Locate the cell with the specified text and output its (x, y) center coordinate. 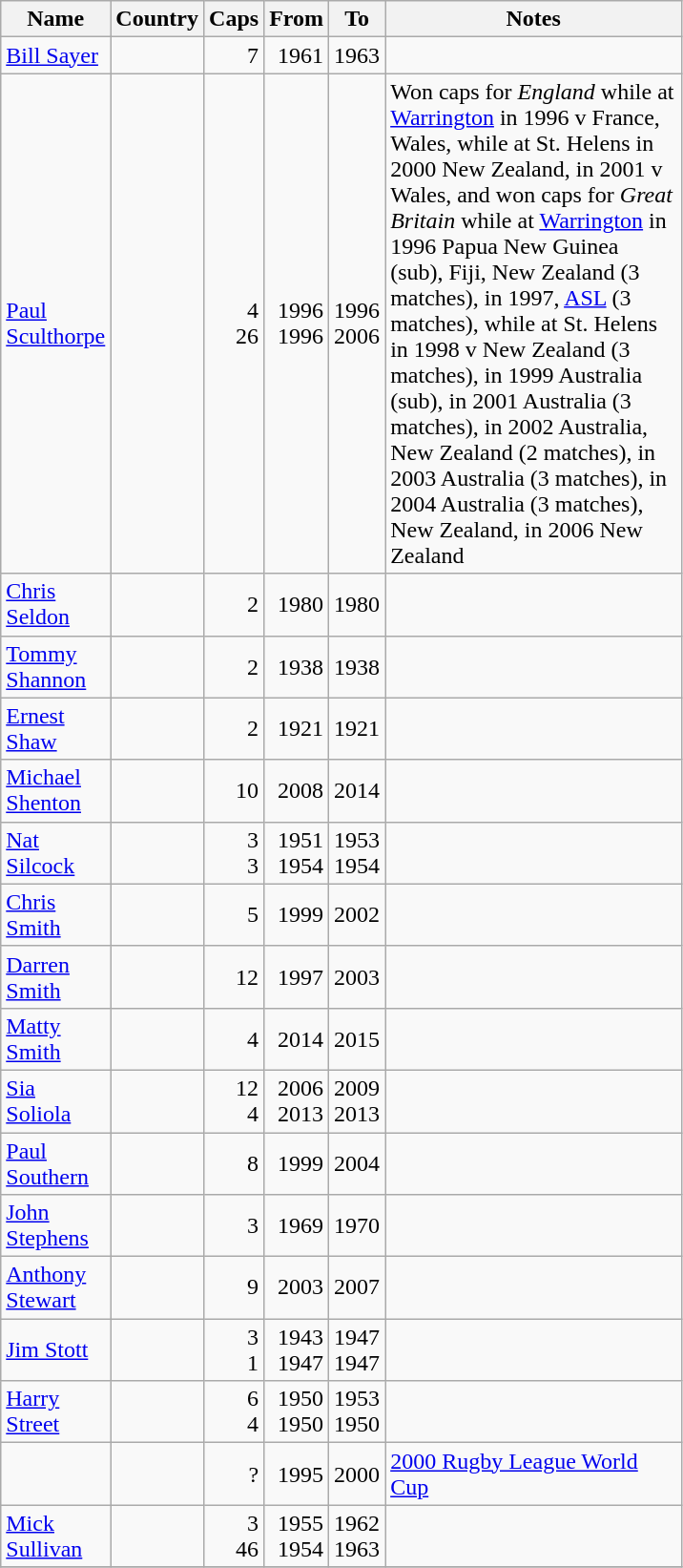
Harry Street (55, 1412)
Sia Soliola (55, 1101)
19621963 (357, 1537)
Name (55, 19)
33 (235, 853)
Country (157, 19)
1963 (357, 55)
Chris Smith (55, 914)
Notes (534, 19)
2000 Rugby League World Cup (534, 1474)
Anthony Stewart (55, 1288)
2008 (297, 790)
1961 (297, 55)
3 (235, 1225)
12 (235, 977)
124 (235, 1101)
19431947 (297, 1349)
1970 (357, 1225)
19471947 (357, 1349)
19961996 (297, 324)
8 (235, 1162)
19501950 (297, 1412)
Nat Silcock (55, 853)
Caps (235, 19)
19551954 (297, 1537)
From (297, 19)
Bill Sayer (55, 55)
Mick Sullivan (55, 1537)
John Stephens (55, 1225)
2000 (357, 1474)
Jim Stott (55, 1349)
Ernest Shaw (55, 729)
19531950 (357, 1412)
Darren Smith (55, 977)
1969 (297, 1225)
Michael Shenton (55, 790)
1995 (297, 1474)
19531954 (357, 853)
10 (235, 790)
Tommy Shannon (55, 666)
20092013 (357, 1101)
19962006 (357, 324)
Paul Southern (55, 1162)
1997 (297, 977)
2004 (357, 1162)
To (357, 19)
426 (235, 324)
? (235, 1474)
19511954 (297, 853)
9 (235, 1288)
2015 (357, 1038)
Chris Seldon (55, 605)
5 (235, 914)
Paul Sculthorpe (55, 324)
Matty Smith (55, 1038)
346 (235, 1537)
20062013 (297, 1101)
2007 (357, 1288)
7 (235, 55)
4 (235, 1038)
31 (235, 1349)
64 (235, 1412)
2002 (357, 914)
